Search for the cell housing the specified text and yield its [x, y] center coordinate. 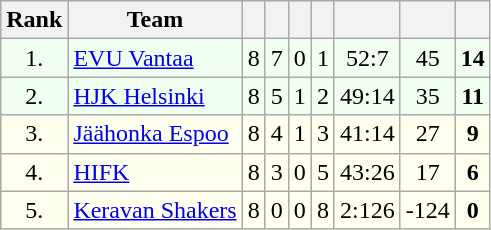
27 [428, 134]
EVU Vantaa [155, 58]
43:26 [367, 172]
4. [34, 172]
-124 [428, 210]
3. [34, 134]
Keravan Shakers [155, 210]
1. [34, 58]
4 [276, 134]
Jäähonka Espoo [155, 134]
35 [428, 96]
7 [276, 58]
5. [34, 210]
2:126 [367, 210]
14 [472, 58]
9 [472, 134]
11 [472, 96]
6 [472, 172]
41:14 [367, 134]
49:14 [367, 96]
Rank [34, 20]
2. [34, 96]
45 [428, 58]
HJK Helsinki [155, 96]
HIFK [155, 172]
17 [428, 172]
52:7 [367, 58]
Team [155, 20]
2 [322, 96]
